Scan for the cell matching the given text and deliver its [x, y] coordinate at center. 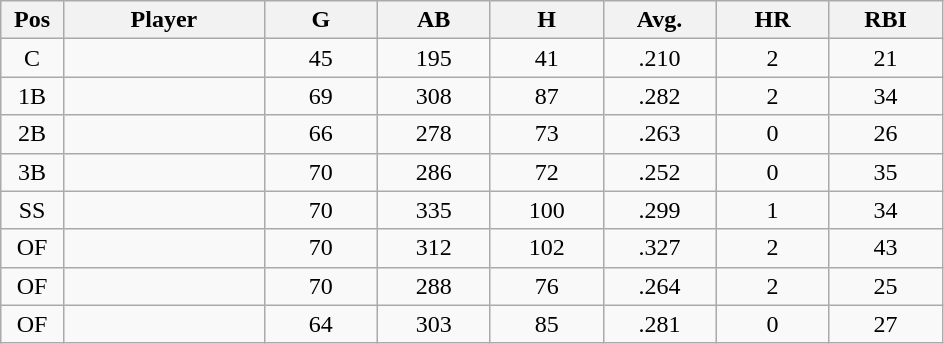
G [320, 20]
.264 [660, 286]
AB [434, 20]
.281 [660, 324]
288 [434, 286]
26 [886, 134]
.299 [660, 210]
Avg. [660, 20]
72 [546, 172]
2B [32, 134]
.252 [660, 172]
1 [772, 210]
H [546, 20]
1B [32, 96]
.282 [660, 96]
3B [32, 172]
35 [886, 172]
303 [434, 324]
102 [546, 248]
RBI [886, 20]
195 [434, 58]
27 [886, 324]
312 [434, 248]
286 [434, 172]
87 [546, 96]
.210 [660, 58]
SS [32, 210]
64 [320, 324]
21 [886, 58]
43 [886, 248]
Player [164, 20]
335 [434, 210]
69 [320, 96]
45 [320, 58]
66 [320, 134]
76 [546, 286]
C [32, 58]
73 [546, 134]
308 [434, 96]
85 [546, 324]
100 [546, 210]
.327 [660, 248]
Pos [32, 20]
25 [886, 286]
41 [546, 58]
HR [772, 20]
.263 [660, 134]
278 [434, 134]
